Return [x, y] of the center of cell containing provided text 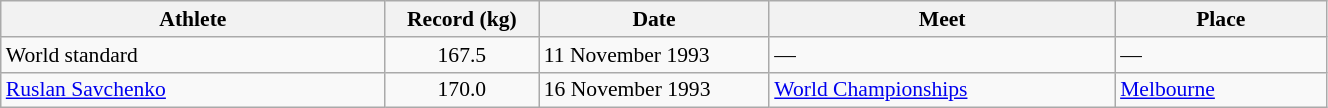
Athlete [193, 19]
Date [654, 19]
World Championships [942, 90]
Meet [942, 19]
Ruslan Savchenko [193, 90]
167.5 [462, 55]
Record (kg) [462, 19]
World standard [193, 55]
Place [1220, 19]
16 November 1993 [654, 90]
Melbourne [1220, 90]
11 November 1993 [654, 55]
170.0 [462, 90]
